Output the [x, y] coordinate of the center of the cell containing the given text.  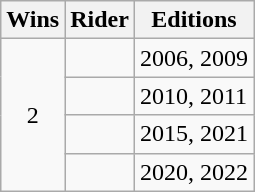
2010, 2011 [194, 96]
2015, 2021 [194, 134]
Editions [194, 20]
Wins [33, 20]
Rider [100, 20]
2 [33, 115]
2020, 2022 [194, 172]
2006, 2009 [194, 58]
